Find where the given text appears and provide that cell's center as (X, Y) coordinate. 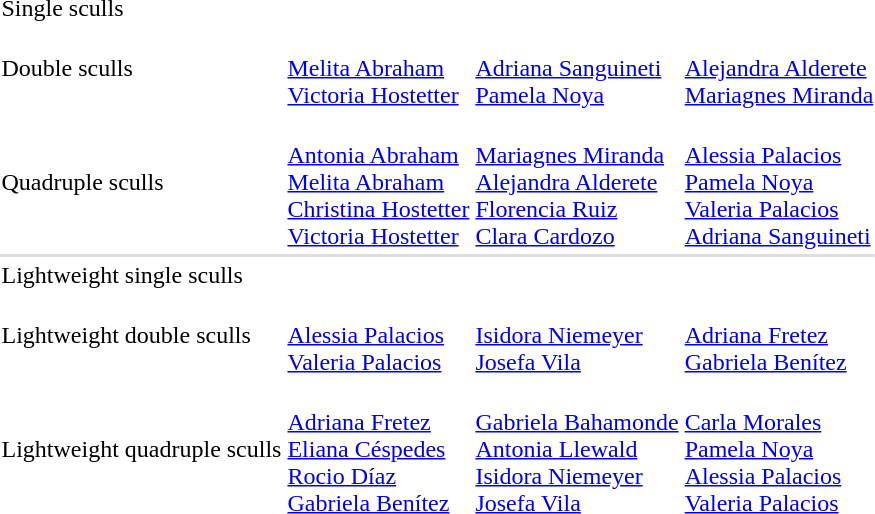
Adriana SanguinetiPamela Noya (577, 68)
Alessia PalaciosPamela NoyaValeria PalaciosAdriana Sanguineti (779, 182)
Isidora NiemeyerJosefa Vila (577, 335)
Lightweight single sculls (142, 275)
Lightweight double sculls (142, 335)
Adriana FretezGabriela Benítez (779, 335)
Quadruple sculls (142, 182)
Mariagnes MirandaAlejandra AldereteFlorencia RuizClara Cardozo (577, 182)
Double sculls (142, 68)
Melita AbrahamVictoria Hostetter (378, 68)
Alessia PalaciosValeria Palacios (378, 335)
Alejandra AldereteMariagnes Miranda (779, 68)
Antonia AbrahamMelita AbrahamChristina HostetterVictoria Hostetter (378, 182)
